Detect which cell encompasses the target text, then output its [X, Y] center coordinate. 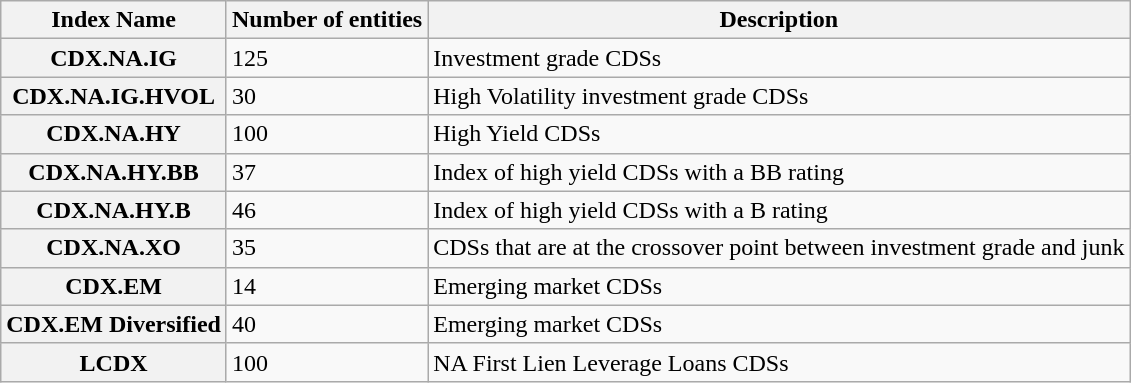
CDX.NA.HY [114, 134]
Description [779, 20]
Index of high yield CDSs with a B rating [779, 210]
30 [326, 96]
High Yield CDSs [779, 134]
Index of high yield CDSs with a BB rating [779, 172]
CDX.EM [114, 286]
CDX.NA.IG.HVOL [114, 96]
CDSs that are at the crossover point between investment grade and junk [779, 248]
NA First Lien Leverage Loans CDSs [779, 362]
CDX.NA.HY.B [114, 210]
CDX.NA.HY.BB [114, 172]
CDX.NA.IG [114, 58]
125 [326, 58]
CDX.EM Diversified [114, 324]
High Volatility investment grade CDSs [779, 96]
37 [326, 172]
Number of entities [326, 20]
40 [326, 324]
35 [326, 248]
Index Name [114, 20]
46 [326, 210]
14 [326, 286]
CDX.NA.XO [114, 248]
LCDX [114, 362]
Investment grade CDSs [779, 58]
